Provide the (x, y) coordinate of the cell's center where the given text is located.  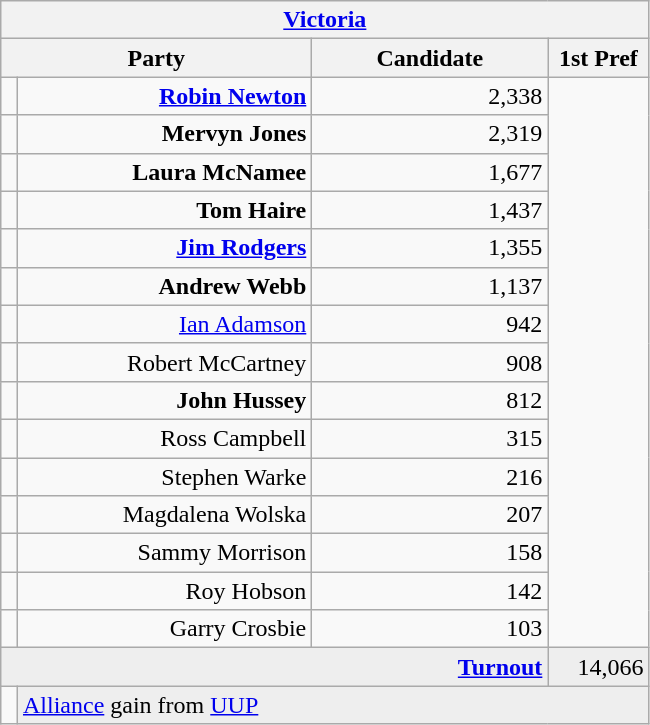
Turnout (274, 667)
John Hussey (164, 400)
2,338 (430, 96)
Jim Rodgers (164, 248)
14,066 (598, 667)
1,137 (430, 286)
1,355 (430, 248)
908 (430, 362)
Laura McNamee (164, 172)
158 (430, 553)
Garry Crosbie (164, 629)
Robert McCartney (164, 362)
Party (156, 58)
Stephen Warke (164, 477)
Roy Hobson (164, 591)
315 (430, 438)
Tom Haire (164, 210)
Candidate (430, 58)
Ian Adamson (164, 324)
207 (430, 515)
Mervyn Jones (164, 134)
103 (430, 629)
1,437 (430, 210)
Alliance gain from UUP (332, 705)
812 (430, 400)
Robin Newton (164, 96)
Sammy Morrison (164, 553)
1st Pref (598, 58)
Andrew Webb (164, 286)
Ross Campbell (164, 438)
Victoria (325, 20)
142 (430, 591)
Magdalena Wolska (164, 515)
216 (430, 477)
2,319 (430, 134)
942 (430, 324)
1,677 (430, 172)
